Return the (x, y) coordinate for the center point of the cell that contains the specified text.  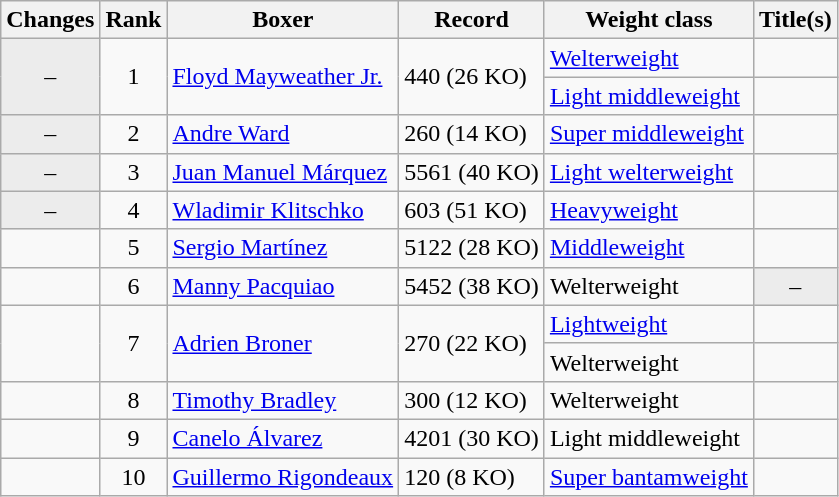
1 (134, 77)
270 (22 KO) (472, 343)
5452 (38 KO) (472, 286)
Timothy Bradley (283, 400)
3 (134, 172)
Juan Manuel Márquez (283, 172)
440 (26 KO) (472, 77)
603 (51 KO) (472, 210)
Record (472, 20)
10 (134, 477)
7 (134, 343)
Guillermo Rigondeaux (283, 477)
Lightweight (648, 324)
9 (134, 438)
Light welterweight (648, 172)
8 (134, 400)
Adrien Broner (283, 343)
Floyd Mayweather Jr. (283, 77)
Changes (50, 20)
Boxer (283, 20)
Weight class (648, 20)
Canelo Álvarez (283, 438)
Super bantamweight (648, 477)
Super middleweight (648, 134)
Rank (134, 20)
6 (134, 286)
5 (134, 248)
4 (134, 210)
Andre Ward (283, 134)
Middleweight (648, 248)
Heavyweight (648, 210)
2 (134, 134)
300 (12 KO) (472, 400)
Wladimir Klitschko (283, 210)
120 (8 KO) (472, 477)
4201 (30 KO) (472, 438)
Title(s) (795, 20)
260 (14 KO) (472, 134)
Manny Pacquiao (283, 286)
Sergio Martínez (283, 248)
5561 (40 KO) (472, 172)
5122 (28 KO) (472, 248)
